Find where the given text appears and provide that cell's center as (x, y) coordinate. 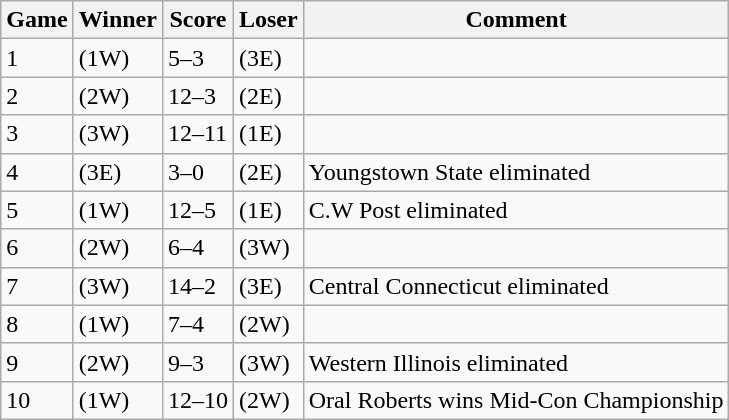
7–4 (198, 324)
7 (37, 286)
3–0 (198, 172)
Loser (268, 20)
Central Connecticut eliminated (516, 286)
14–2 (198, 286)
4 (37, 172)
1 (37, 58)
Winner (118, 20)
8 (37, 324)
12–10 (198, 400)
Comment (516, 20)
12–3 (198, 96)
9 (37, 362)
6–4 (198, 248)
3 (37, 134)
C.W Post eliminated (516, 210)
Western Illinois eliminated (516, 362)
10 (37, 400)
9–3 (198, 362)
Oral Roberts wins Mid-Con Championship (516, 400)
2 (37, 96)
12–5 (198, 210)
5 (37, 210)
Youngstown State eliminated (516, 172)
5–3 (198, 58)
Game (37, 20)
Score (198, 20)
6 (37, 248)
12–11 (198, 134)
